Find where the given text appears and provide that cell's center as [x, y] coordinate. 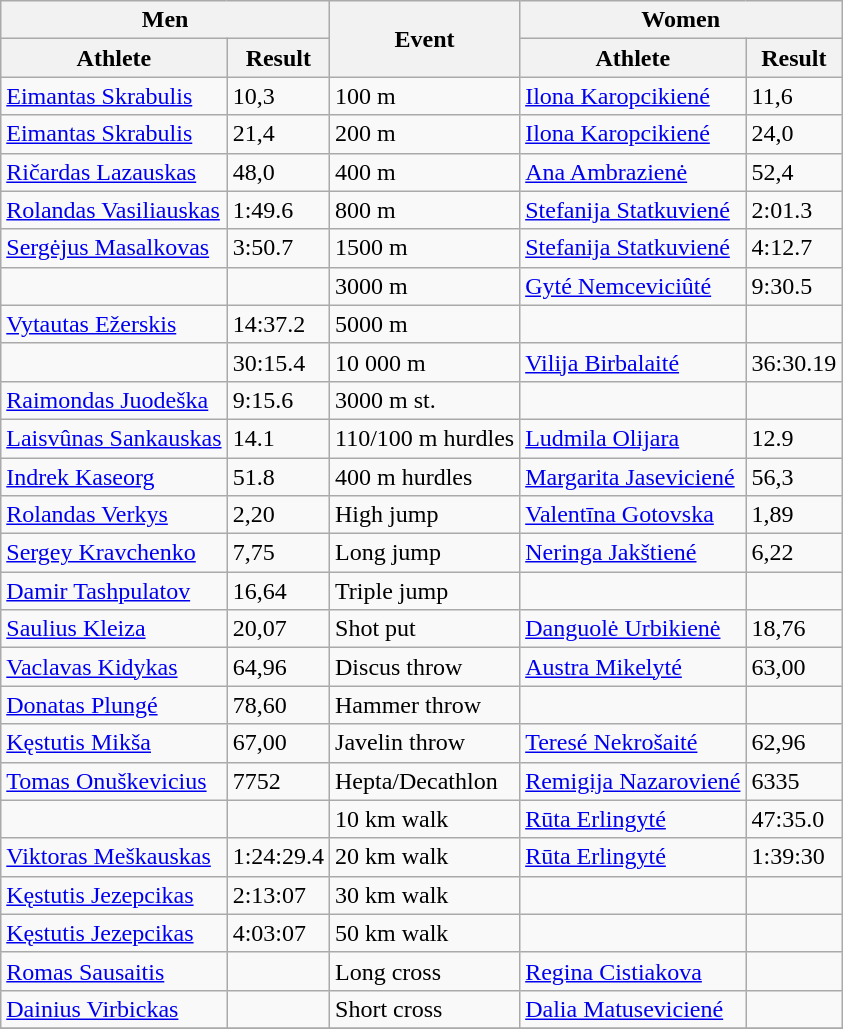
51.8 [278, 477]
800 m [425, 210]
9:15.6 [278, 400]
Remigija Nazaroviené [633, 781]
High jump [425, 515]
Raimondas Juodeška [114, 400]
4:03:07 [278, 933]
Tomas Onuškevicius [114, 781]
Kęstutis Mikša [114, 743]
Indrek Kaseorg [114, 477]
78,60 [278, 705]
Sergey Kravchenko [114, 553]
Ričardas Lazauskas [114, 172]
30 km walk [425, 895]
Shot put [425, 629]
Long cross [425, 971]
1:24:29.4 [278, 857]
Ludmila Olijara [633, 438]
4:12.7 [794, 248]
Damir Tashpulatov [114, 591]
Neringa Jakštiené [633, 553]
200 m [425, 134]
64,96 [278, 667]
2:01.3 [794, 210]
21,4 [278, 134]
Discus throw [425, 667]
16,64 [278, 591]
Javelin throw [425, 743]
2,20 [278, 515]
6335 [794, 781]
67,00 [278, 743]
Donatas Plungé [114, 705]
Hepta/Decathlon [425, 781]
Hammer throw [425, 705]
400 m [425, 172]
Ana Ambrazienė [633, 172]
Viktoras Meškauskas [114, 857]
5000 m [425, 324]
Sergėjus Masalkovas [114, 248]
18,76 [794, 629]
24,0 [794, 134]
3:50.7 [278, 248]
10 000 m [425, 362]
Vytautas Ežerskis [114, 324]
Dainius Virbickas [114, 1009]
52,4 [794, 172]
Rolandas Verkys [114, 515]
47:35.0 [794, 819]
1:49.6 [278, 210]
Dalia Matuseviciené [633, 1009]
Short cross [425, 1009]
Teresé Nekrošaité [633, 743]
9:30.5 [794, 286]
3000 m [425, 286]
2:13:07 [278, 895]
14.1 [278, 438]
Gyté Nemceviciûté [633, 286]
Margarita Jaseviciené [633, 477]
Vaclavas Kidykas [114, 667]
Men [166, 20]
Vilija Birbalaité [633, 362]
1500 m [425, 248]
12.9 [794, 438]
1,89 [794, 515]
Long jump [425, 553]
1:39:30 [794, 857]
Saulius Kleiza [114, 629]
14:37.2 [278, 324]
62,96 [794, 743]
Romas Sausaitis [114, 971]
Event [425, 39]
6,22 [794, 553]
10 km walk [425, 819]
7,75 [278, 553]
20,07 [278, 629]
Women [681, 20]
Regina Cistiakova [633, 971]
10,3 [278, 96]
11,6 [794, 96]
Danguolė Urbikienė [633, 629]
63,00 [794, 667]
100 m [425, 96]
56,3 [794, 477]
7752 [278, 781]
Rolandas Vasiliauskas [114, 210]
Austra Mikelyté [633, 667]
30:15.4 [278, 362]
Laisvûnas Sankauskas [114, 438]
110/100 m hurdles [425, 438]
Triple jump [425, 591]
20 km walk [425, 857]
Valentīna Gotovska [633, 515]
400 m hurdles [425, 477]
50 km walk [425, 933]
48,0 [278, 172]
3000 m st. [425, 400]
36:30.19 [794, 362]
